Pinpoint the cell where the given text exists, returning its (x, y) midpoint coordinate. 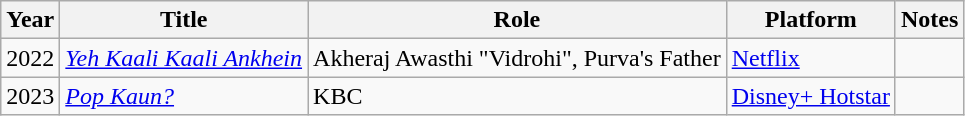
Year (30, 20)
Yeh Kaali Kaali Ankhein (184, 58)
KBC (518, 96)
Netflix (810, 58)
Role (518, 20)
2023 (30, 96)
Disney+ Hotstar (810, 96)
Notes (929, 20)
Pop Kaun? (184, 96)
Akheraj Awasthi "Vidrohi", Purva's Father (518, 58)
Title (184, 20)
Platform (810, 20)
2022 (30, 58)
